Locate the cell with the specified text and output its [X, Y] center coordinate. 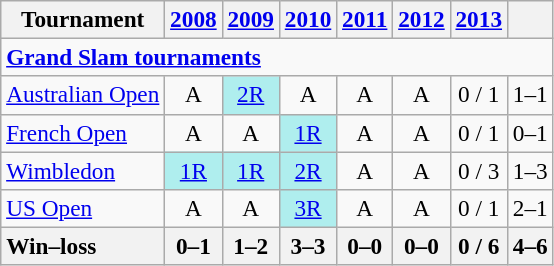
2013 [478, 19]
3–3 [308, 246]
French Open [83, 133]
1–3 [530, 170]
Grand Slam tournaments [277, 57]
Australian Open [83, 95]
4–6 [530, 246]
2011 [365, 19]
1–1 [530, 95]
0 / 3 [478, 170]
2010 [308, 19]
2009 [250, 19]
3R [308, 208]
Tournament [83, 19]
Win–loss [83, 246]
2–1 [530, 208]
Wimbledon [83, 170]
2008 [194, 19]
2012 [422, 19]
US Open [83, 208]
1–2 [250, 246]
0 / 6 [478, 246]
